Pinpoint the cell where the given text exists, returning its (X, Y) midpoint coordinate. 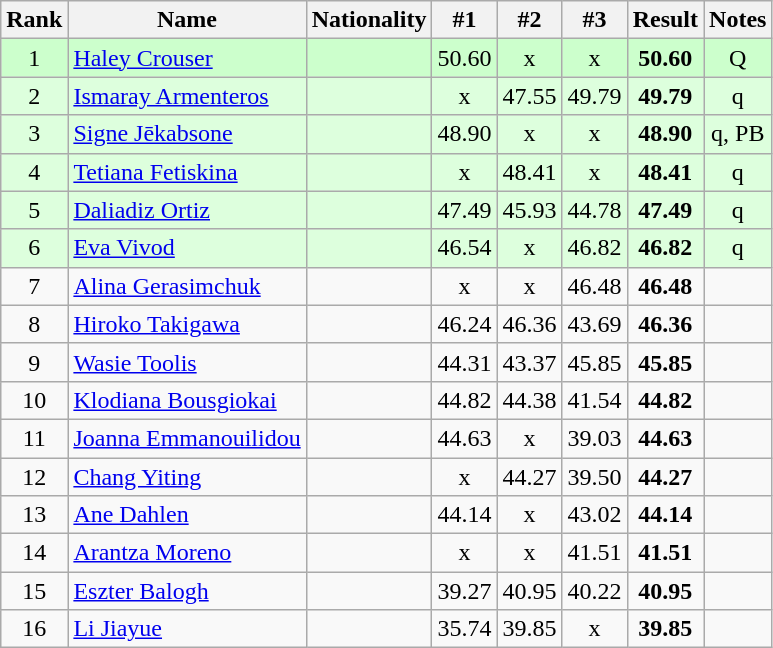
Arantza Moreno (187, 553)
45.93 (530, 210)
2 (34, 96)
Klodiana Bousgiokai (187, 400)
6 (34, 248)
Hiroko Takigawa (187, 324)
Notes (738, 20)
8 (34, 324)
46.24 (464, 324)
44.38 (530, 400)
39.27 (464, 591)
Name (187, 20)
4 (34, 172)
12 (34, 477)
Haley Crouser (187, 58)
13 (34, 515)
39.03 (594, 438)
Chang Yiting (187, 477)
1 (34, 58)
3 (34, 134)
5 (34, 210)
q, PB (738, 134)
43.02 (594, 515)
39.50 (594, 477)
Tetiana Fetiskina (187, 172)
11 (34, 438)
41.54 (594, 400)
15 (34, 591)
#3 (594, 20)
35.74 (464, 629)
7 (34, 286)
16 (34, 629)
#1 (464, 20)
44.78 (594, 210)
Rank (34, 20)
Daliadiz Ortiz (187, 210)
47.55 (530, 96)
Alina Gerasimchuk (187, 286)
40.22 (594, 591)
Li Jiayue (187, 629)
Eszter Balogh (187, 591)
Q (738, 58)
14 (34, 553)
9 (34, 362)
Nationality (369, 20)
Joanna Emmanouilidou (187, 438)
10 (34, 400)
43.37 (530, 362)
Ane Dahlen (187, 515)
44.31 (464, 362)
#2 (530, 20)
Signe Jēkabsone (187, 134)
Ismaray Armenteros (187, 96)
Eva Vivod (187, 248)
43.69 (594, 324)
46.54 (464, 248)
Wasie Toolis (187, 362)
Result (665, 20)
